Extract the (X, Y) coordinate from the center of the cell holding the provided text.  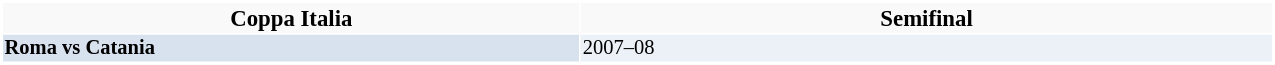
Coppa Italia (292, 18)
Roma vs Catania (292, 48)
Semifinal (926, 18)
2007–08 (926, 48)
